Capture the cell that displays the provided text and extract its (X, Y) central coordinate. 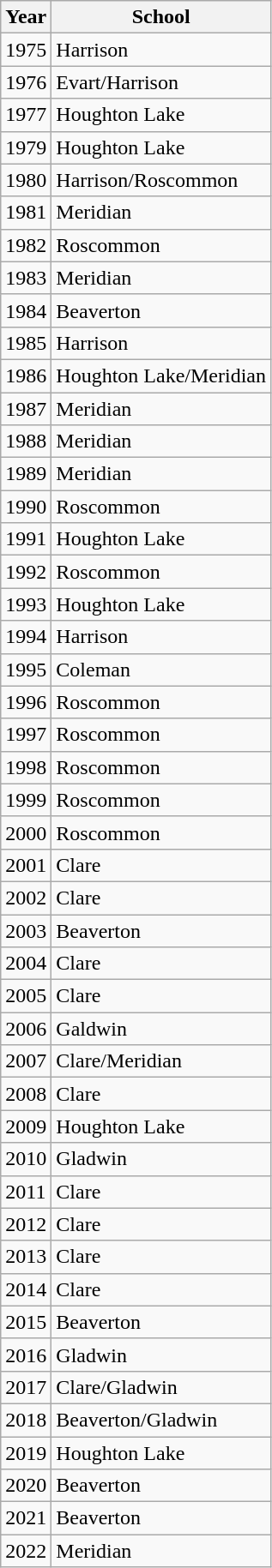
1985 (26, 343)
2000 (26, 832)
1976 (26, 82)
2022 (26, 1551)
2010 (26, 1159)
2012 (26, 1224)
1996 (26, 702)
Coleman (161, 670)
1975 (26, 50)
2003 (26, 930)
Harrison/Roscommon (161, 180)
2020 (26, 1486)
2017 (26, 1387)
2013 (26, 1257)
2002 (26, 898)
1983 (26, 278)
1993 (26, 604)
2015 (26, 1322)
1984 (26, 310)
1982 (26, 245)
2016 (26, 1355)
1999 (26, 800)
Year (26, 17)
1981 (26, 213)
2005 (26, 996)
1988 (26, 442)
1992 (26, 572)
1998 (26, 767)
1977 (26, 115)
2007 (26, 1061)
2018 (26, 1420)
1989 (26, 474)
1997 (26, 735)
2006 (26, 1029)
2009 (26, 1126)
2008 (26, 1094)
2004 (26, 964)
Clare/Meridian (161, 1061)
1980 (26, 180)
Galdwin (161, 1029)
1986 (26, 375)
1994 (26, 637)
2021 (26, 1518)
School (161, 17)
Evart/Harrison (161, 82)
2014 (26, 1289)
2011 (26, 1192)
1987 (26, 409)
1979 (26, 147)
Houghton Lake/Meridian (161, 375)
1991 (26, 539)
Clare/Gladwin (161, 1387)
2001 (26, 865)
Beaverton/Gladwin (161, 1420)
2019 (26, 1453)
1990 (26, 507)
1995 (26, 670)
